Capture the cell that displays the provided text and extract its [X, Y] central coordinate. 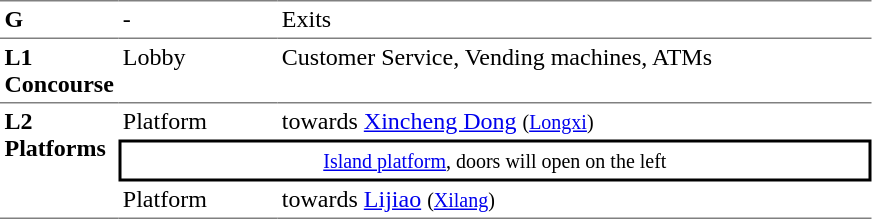
- [198, 19]
Lobby [198, 71]
Island platform, doors will open on the left [494, 161]
L1Concourse [59, 71]
Platform [198, 122]
G [59, 19]
Customer Service, Vending machines, ATMs [574, 71]
Exits [574, 19]
towards Xincheng Dong (Longxi) [574, 122]
